Find where the given text appears and provide that cell's center as (x, y) coordinate. 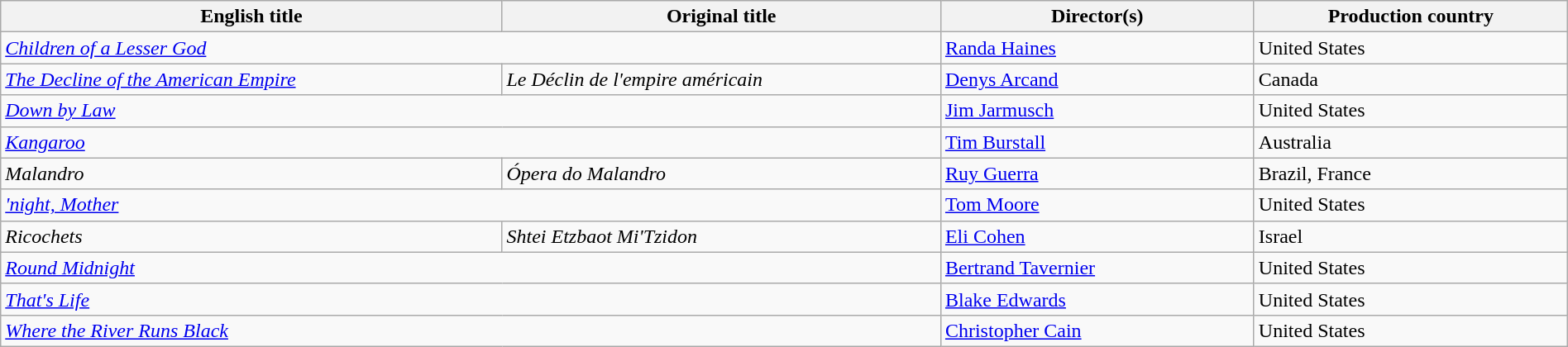
Randa Haines (1097, 48)
Shtei Etzbaot Mi'Tzidon (721, 236)
The Decline of the American Empire (251, 79)
Ruy Guerra (1097, 173)
Jim Jarmusch (1097, 111)
Malandro (251, 173)
Ópera do Malandro (721, 173)
Children of a Lesser God (471, 48)
Blake Edwards (1097, 299)
Israel (1411, 236)
Ricochets (251, 236)
Bertrand Tavernier (1097, 268)
Tom Moore (1097, 205)
Denys Arcand (1097, 79)
Christopher Cain (1097, 330)
That's Life (471, 299)
Eli Cohen (1097, 236)
English title (251, 17)
Australia (1411, 142)
Down by Law (471, 111)
Le Déclin de l'empire américain (721, 79)
Round Midnight (471, 268)
Tim Burstall (1097, 142)
Brazil, France (1411, 173)
Production country (1411, 17)
'night, Mother (471, 205)
Canada (1411, 79)
Where the River Runs Black (471, 330)
Kangaroo (471, 142)
Director(s) (1097, 17)
Original title (721, 17)
